Pinpoint the cell where the given text exists, returning its (x, y) midpoint coordinate. 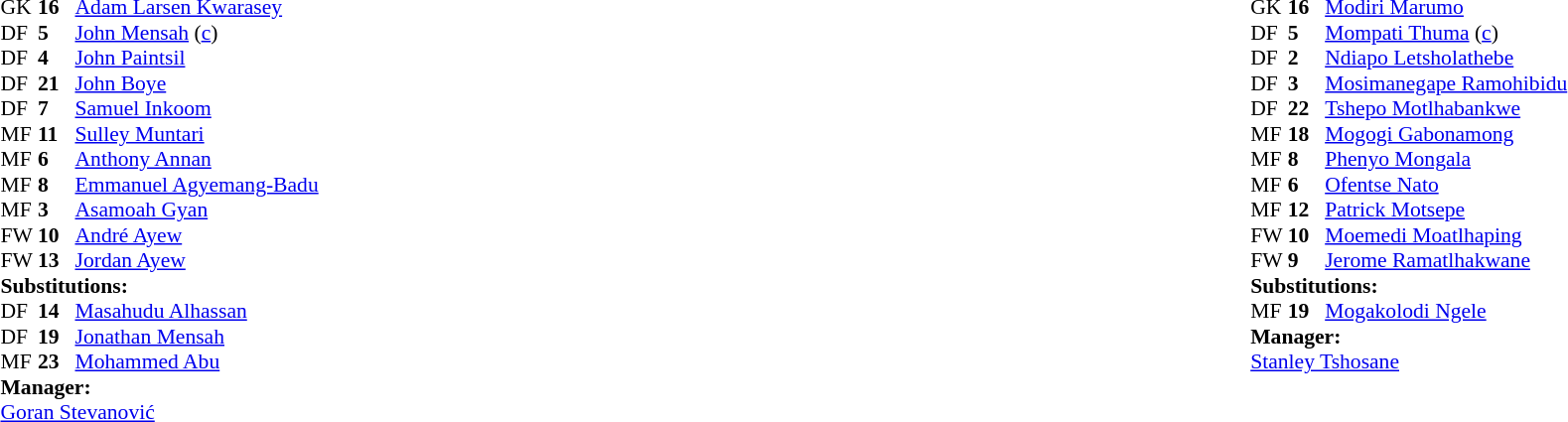
14 (57, 311)
Emmanuel Agyemang-Badu (197, 185)
Sulley Muntari (197, 134)
John Paintsil (197, 59)
21 (57, 83)
Mogakolodi Ngele (1446, 311)
Ndiapo Letsholathebe (1446, 59)
Mompati Thuma (c) (1446, 33)
Mosimanegape Ramohibidu (1446, 83)
Tshepo Motlhabankwe (1446, 108)
18 (1307, 134)
Masahudu Alhassan (197, 311)
11 (57, 134)
Ofentse Nato (1446, 185)
Samuel Inkoom (197, 108)
7 (57, 108)
Mogogi Gabonamong (1446, 134)
John Mensah (c) (197, 33)
Jordan Ayew (197, 261)
Anthony Annan (197, 160)
23 (57, 362)
4 (57, 59)
Jonathan Mensah (197, 337)
Patrick Motsepe (1446, 210)
12 (1307, 210)
André Ayew (197, 235)
Stanley Tshosane (1408, 362)
Moemedi Moatlhaping (1446, 235)
Asamoah Gyan (197, 210)
9 (1307, 261)
22 (1307, 108)
13 (57, 261)
John Boye (197, 83)
Jerome Ramatlhakwane (1446, 261)
2 (1307, 59)
Phenyo Mongala (1446, 160)
Mohammed Abu (197, 362)
